Search for the cell housing the specified text and yield its (X, Y) center coordinate. 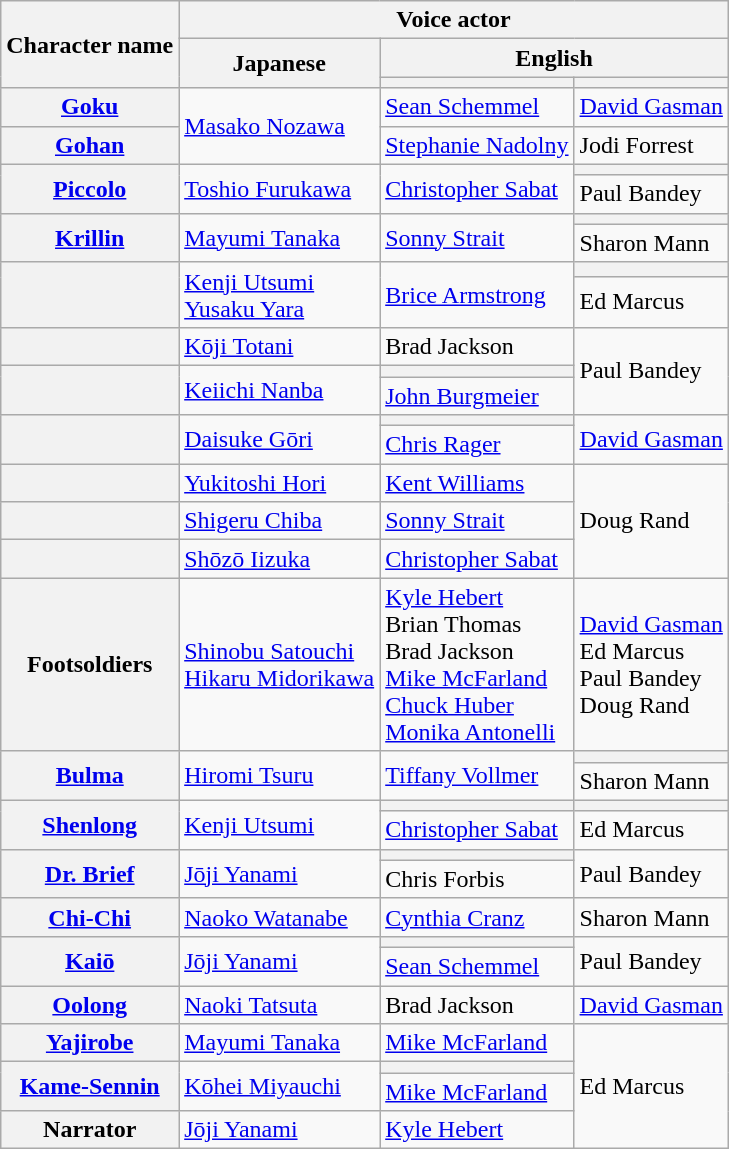
Shenlong (90, 824)
Piccolo (90, 188)
English (554, 58)
John Burgmeier (477, 395)
Shinobu SatouchiHikaru Midorikawa (280, 664)
Kame-Sennin (90, 1086)
Brice Armstrong (477, 294)
Hiromi Tsuru (280, 776)
Oolong (90, 1005)
Kyle Hebert (477, 1130)
Tiffany Vollmer (477, 776)
Kyle HebertBrian ThomasBrad JacksonMike McFarlandChuck HuberMonika Antonelli (477, 664)
David GasmanEd MarcusPaul BandeyDoug Rand (651, 664)
Daisuke Gōri (280, 440)
Dr. Brief (90, 874)
Kōji Totani (280, 346)
Kaiō (90, 960)
Krillin (90, 238)
Gohan (90, 145)
Voice actor (454, 20)
Kōhei Miyauchi (280, 1086)
Stephanie Nadolny (477, 145)
Narrator (90, 1130)
Chi-Chi (90, 917)
Kenji Utsumi Yusaku Yara (280, 294)
Shigeru Chiba (280, 521)
Character name (90, 44)
Kent Williams (477, 483)
Chris Rager (477, 445)
Japanese (280, 64)
Shōzō Iizuka (280, 559)
Footsoldiers (90, 664)
Masako Nozawa (280, 126)
Kenji Utsumi (280, 824)
Doug Rand (651, 521)
Naoko Watanabe (280, 917)
Toshio Furukawa (280, 188)
Yajirobe (90, 1043)
Goku (90, 107)
Naoki Tatsuta (280, 1005)
Bulma (90, 776)
Chris Forbis (477, 879)
Cynthia Cranz (477, 917)
Jodi Forrest (651, 145)
Yukitoshi Hori (280, 483)
Keiichi Nanba (280, 390)
